For the text-containing cell, return its midpoint in [x, y] coordinate format. 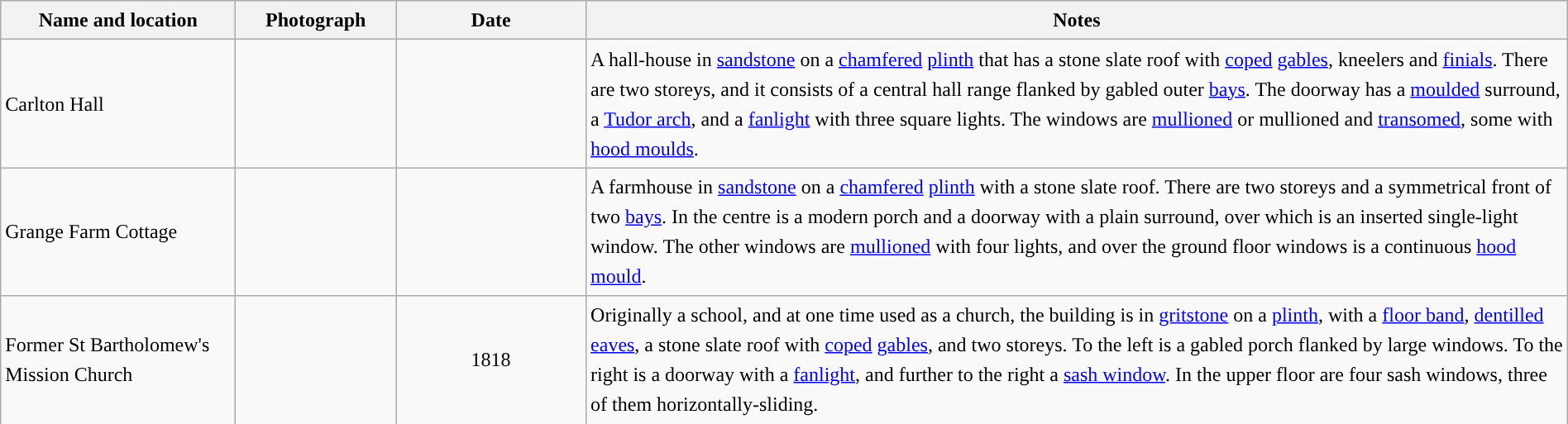
Photograph [316, 20]
Name and location [118, 20]
Carlton Hall [118, 104]
Notes [1077, 20]
Former St Bartholomew's Mission Church [118, 360]
Date [491, 20]
Grange Farm Cottage [118, 231]
1818 [491, 360]
